Output the (x, y) coordinate of the center of the cell containing the given text.  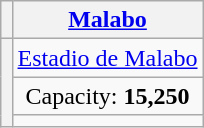
Malabo (108, 20)
Estadio de Malabo (108, 58)
Capacity: 15,250 (108, 96)
